Pinpoint the cell where the given text exists, returning its [x, y] midpoint coordinate. 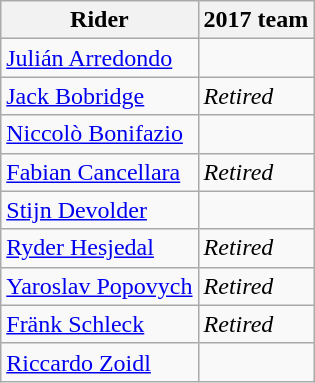
Stijn Devolder [100, 210]
2017 team [256, 20]
Fränk Schleck [100, 324]
Ryder Hesjedal [100, 248]
Riccardo Zoidl [100, 362]
Niccolò Bonifazio [100, 134]
Fabian Cancellara [100, 172]
Rider [100, 20]
Julián Arredondo [100, 58]
Yaroslav Popovych [100, 286]
Jack Bobridge [100, 96]
